Output the (X, Y) coordinate of the center of the cell containing the given text.  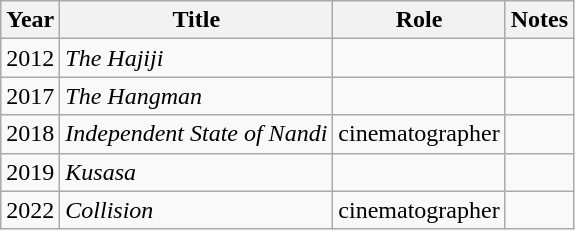
Kusasa (196, 172)
Year (30, 20)
The Hangman (196, 96)
Role (419, 20)
Independent State of Nandi (196, 134)
2018 (30, 134)
2022 (30, 210)
Collision (196, 210)
2017 (30, 96)
Notes (539, 20)
Title (196, 20)
2012 (30, 58)
The Hajiji (196, 58)
2019 (30, 172)
